Output the (x, y) coordinate of the center of the cell containing the given text.  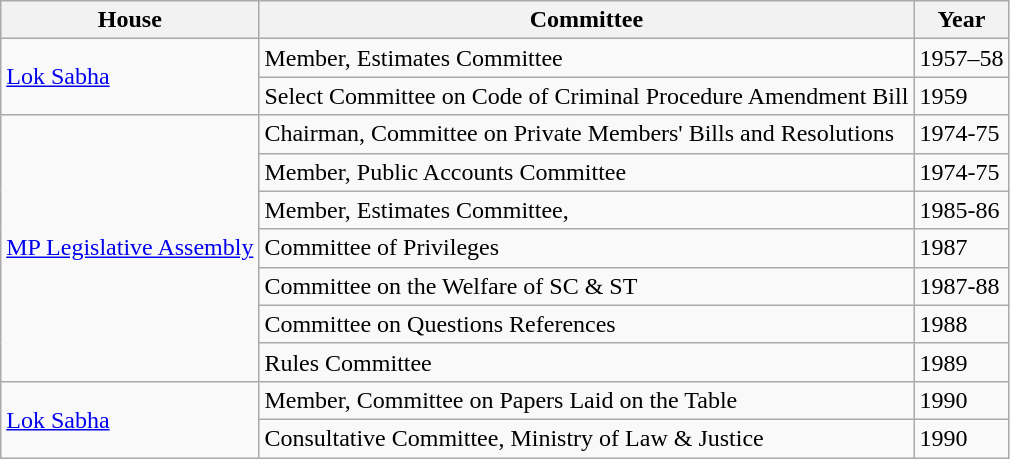
1957–58 (962, 58)
1989 (962, 362)
1959 (962, 96)
Committee on the Welfare of SC & ST (586, 286)
Member, Estimates Committee, (586, 210)
1987 (962, 248)
Committee (586, 20)
Member, Committee on Papers Laid on the Table (586, 400)
Committee on Questions References (586, 324)
Member, Estimates Committee (586, 58)
Committee of Privileges (586, 248)
Rules Committee (586, 362)
Select Committee on Code of Criminal Procedure Amendment Bill (586, 96)
1988 (962, 324)
House (130, 20)
1985-86 (962, 210)
1987-88 (962, 286)
MP Legislative Assembly (130, 248)
Member, Public Accounts Committee (586, 172)
Year (962, 20)
Chairman, Committee on Private Members' Bills and Resolutions (586, 134)
Consultative Committee, Ministry of Law & Justice (586, 438)
